Find where the given text appears and provide that cell's center as (x, y) coordinate. 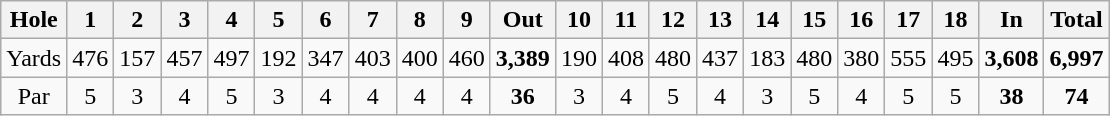
1 (90, 20)
183 (768, 58)
157 (138, 58)
Par (34, 96)
74 (1076, 96)
7 (372, 20)
18 (956, 20)
Total (1076, 20)
460 (466, 58)
9 (466, 20)
17 (908, 20)
190 (578, 58)
497 (232, 58)
14 (768, 20)
476 (90, 58)
In (1012, 20)
380 (862, 58)
555 (908, 58)
38 (1012, 96)
400 (420, 58)
16 (862, 20)
495 (956, 58)
408 (626, 58)
403 (372, 58)
6 (326, 20)
2 (138, 20)
Hole (34, 20)
192 (278, 58)
10 (578, 20)
12 (672, 20)
437 (720, 58)
3,608 (1012, 58)
36 (522, 96)
11 (626, 20)
Out (522, 20)
457 (184, 58)
3,389 (522, 58)
15 (814, 20)
Yards (34, 58)
347 (326, 58)
13 (720, 20)
8 (420, 20)
6,997 (1076, 58)
